Return (x, y) of the center of cell containing provided text 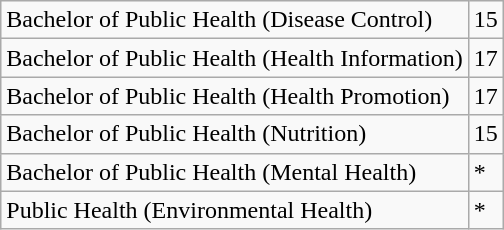
Bachelor of Public Health (Health Information) (235, 58)
Bachelor of Public Health (Mental Health) (235, 172)
Public Health (Environmental Health) (235, 210)
Bachelor of Public Health (Health Promotion) (235, 96)
Bachelor of Public Health (Disease Control) (235, 20)
Bachelor of Public Health (Nutrition) (235, 134)
